Detect which cell encompasses the target text, then output its [X, Y] center coordinate. 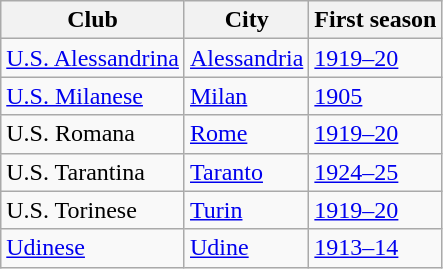
1913–14 [376, 248]
U.S. Torinese [93, 210]
First season [376, 20]
Udinese [93, 248]
U.S. Tarantina [93, 172]
Taranto [246, 172]
Udine [246, 248]
Milan [246, 96]
1905 [376, 96]
U.S. Milanese [93, 96]
Club [93, 20]
U.S. Romana [93, 134]
Alessandria [246, 58]
1924–25 [376, 172]
Turin [246, 210]
City [246, 20]
U.S. Alessandrina [93, 58]
Rome [246, 134]
